Extract the [x, y] coordinate from the center of the cell holding the provided text.  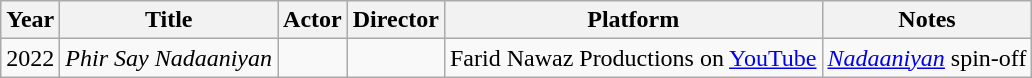
2022 [30, 58]
Notes [927, 20]
Year [30, 20]
Director [396, 20]
Farid Nawaz Productions on YouTube [633, 58]
Phir Say Nadaaniyan [169, 58]
Platform [633, 20]
Title [169, 20]
Actor [313, 20]
Nadaaniyan spin-off [927, 58]
